Extract the [X, Y] coordinate from the center of the cell holding the provided text.  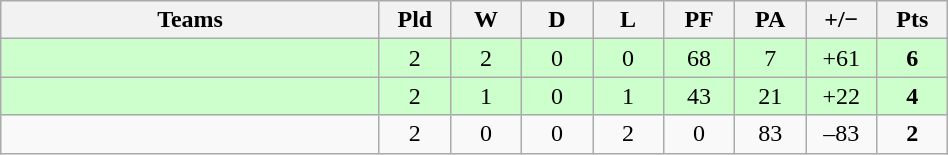
+61 [842, 58]
–83 [842, 134]
Teams [190, 20]
Pts [912, 20]
D [556, 20]
+22 [842, 96]
68 [700, 58]
+/− [842, 20]
L [628, 20]
21 [770, 96]
Pld [414, 20]
43 [700, 96]
4 [912, 96]
PA [770, 20]
7 [770, 58]
PF [700, 20]
6 [912, 58]
83 [770, 134]
W [486, 20]
